Find where the given text appears and provide that cell's center as (X, Y) coordinate. 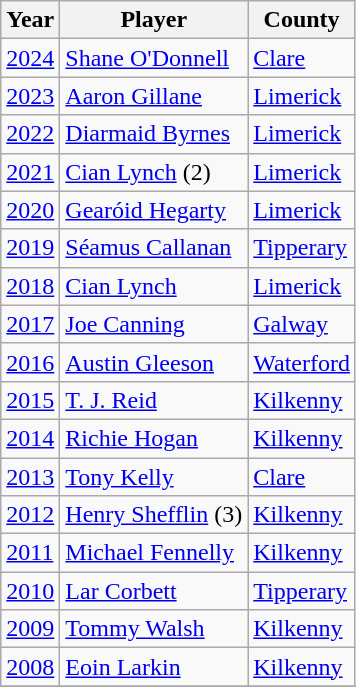
Waterford (302, 362)
Diarmaid Byrnes (154, 134)
Shane O'Donnell (154, 58)
2016 (30, 362)
Richie Hogan (154, 438)
2017 (30, 324)
2013 (30, 477)
2008 (30, 667)
Joe Canning (154, 324)
2022 (30, 134)
2024 (30, 58)
2012 (30, 515)
Player (154, 20)
Séamus Callanan (154, 248)
Tommy Walsh (154, 629)
Tony Kelly (154, 477)
Galway (302, 324)
Cian Lynch (2) (154, 172)
2011 (30, 553)
2015 (30, 400)
Eoin Larkin (154, 667)
2020 (30, 210)
2018 (30, 286)
Henry Shefflin (3) (154, 515)
Aaron Gillane (154, 96)
Lar Corbett (154, 591)
2009 (30, 629)
2019 (30, 248)
T. J. Reid (154, 400)
Cian Lynch (154, 286)
Michael Fennelly (154, 553)
2014 (30, 438)
Austin Gleeson (154, 362)
Gearóid Hegarty (154, 210)
Year (30, 20)
2021 (30, 172)
2010 (30, 591)
2023 (30, 96)
County (302, 20)
